Provide the [x, y] coordinate of the cell's center where the given text is located.  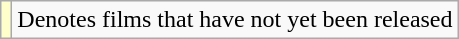
Denotes films that have not yet been released [235, 20]
